Capture the cell that displays the provided text and extract its (x, y) central coordinate. 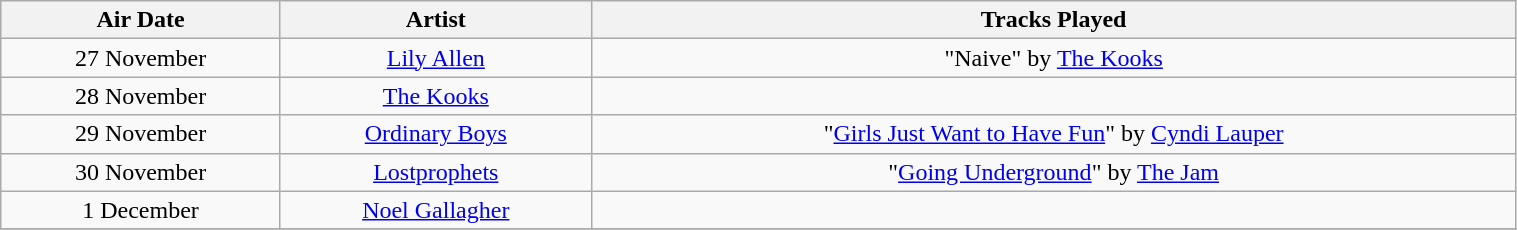
Ordinary Boys (436, 134)
Noel Gallagher (436, 210)
1 December (141, 210)
30 November (141, 172)
"Going Underground" by The Jam (1054, 172)
Artist (436, 20)
Lostprophets (436, 172)
Air Date (141, 20)
"Girls Just Want to Have Fun" by Cyndi Lauper (1054, 134)
29 November (141, 134)
The Kooks (436, 96)
27 November (141, 58)
"Naive" by The Kooks (1054, 58)
Tracks Played (1054, 20)
Lily Allen (436, 58)
28 November (141, 96)
